Provide the [X, Y] coordinate of the cell's center where the given text is located.  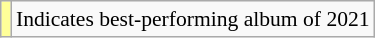
Indicates best-performing album of 2021 [193, 19]
